Determine the (x, y) coordinate at the center of the cell enclosing the given text.  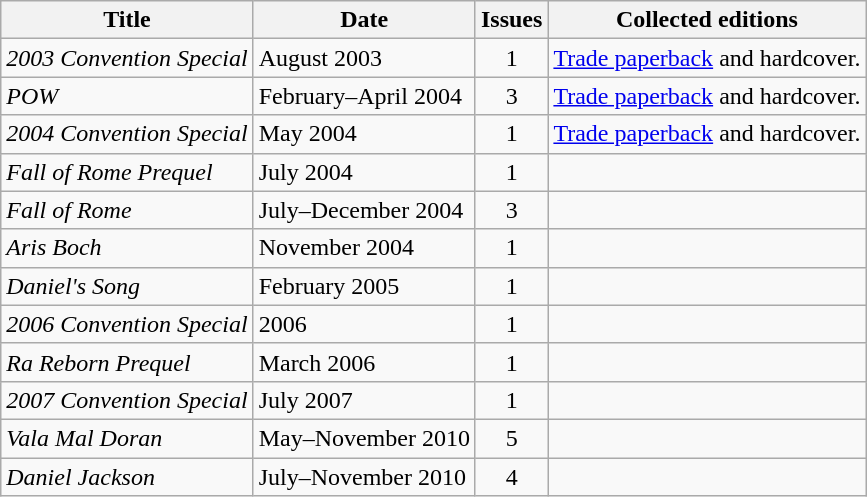
July 2004 (364, 172)
February 2005 (364, 286)
Daniel Jackson (127, 477)
2007 Convention Special (127, 400)
POW (127, 96)
2003 Convention Special (127, 58)
Fall of Rome (127, 210)
4 (511, 477)
November 2004 (364, 248)
Issues (511, 20)
2006 Convention Special (127, 324)
August 2003 (364, 58)
Date (364, 20)
Daniel's Song (127, 286)
July–November 2010 (364, 477)
May 2004 (364, 134)
May–November 2010 (364, 438)
February–April 2004 (364, 96)
2004 Convention Special (127, 134)
Collected editions (707, 20)
2006 (364, 324)
Aris Boch (127, 248)
July–December 2004 (364, 210)
July 2007 (364, 400)
5 (511, 438)
Ra Reborn Prequel (127, 362)
Fall of Rome Prequel (127, 172)
Title (127, 20)
March 2006 (364, 362)
Vala Mal Doran (127, 438)
